Provide the (X, Y) coordinate of the cell's center where the given text is located.  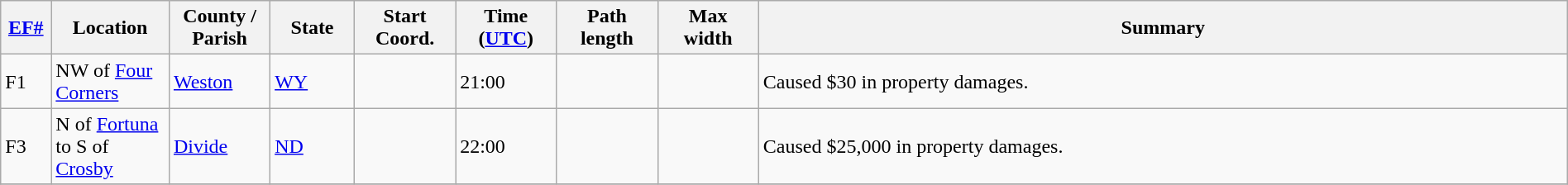
Divide (219, 146)
F1 (26, 81)
Start Coord. (404, 28)
EF# (26, 28)
NW of Four Corners (111, 81)
County / Parish (219, 28)
N of Fortuna to S of Crosby (111, 146)
ND (313, 146)
Location (111, 28)
Time (UTC) (506, 28)
21:00 (506, 81)
Weston (219, 81)
Path length (607, 28)
State (313, 28)
Caused $30 in property damages. (1163, 81)
Caused $25,000 in property damages. (1163, 146)
WY (313, 81)
Max width (708, 28)
Summary (1163, 28)
F3 (26, 146)
22:00 (506, 146)
